Extract the (x, y) coordinate from the center of the cell holding the provided text.  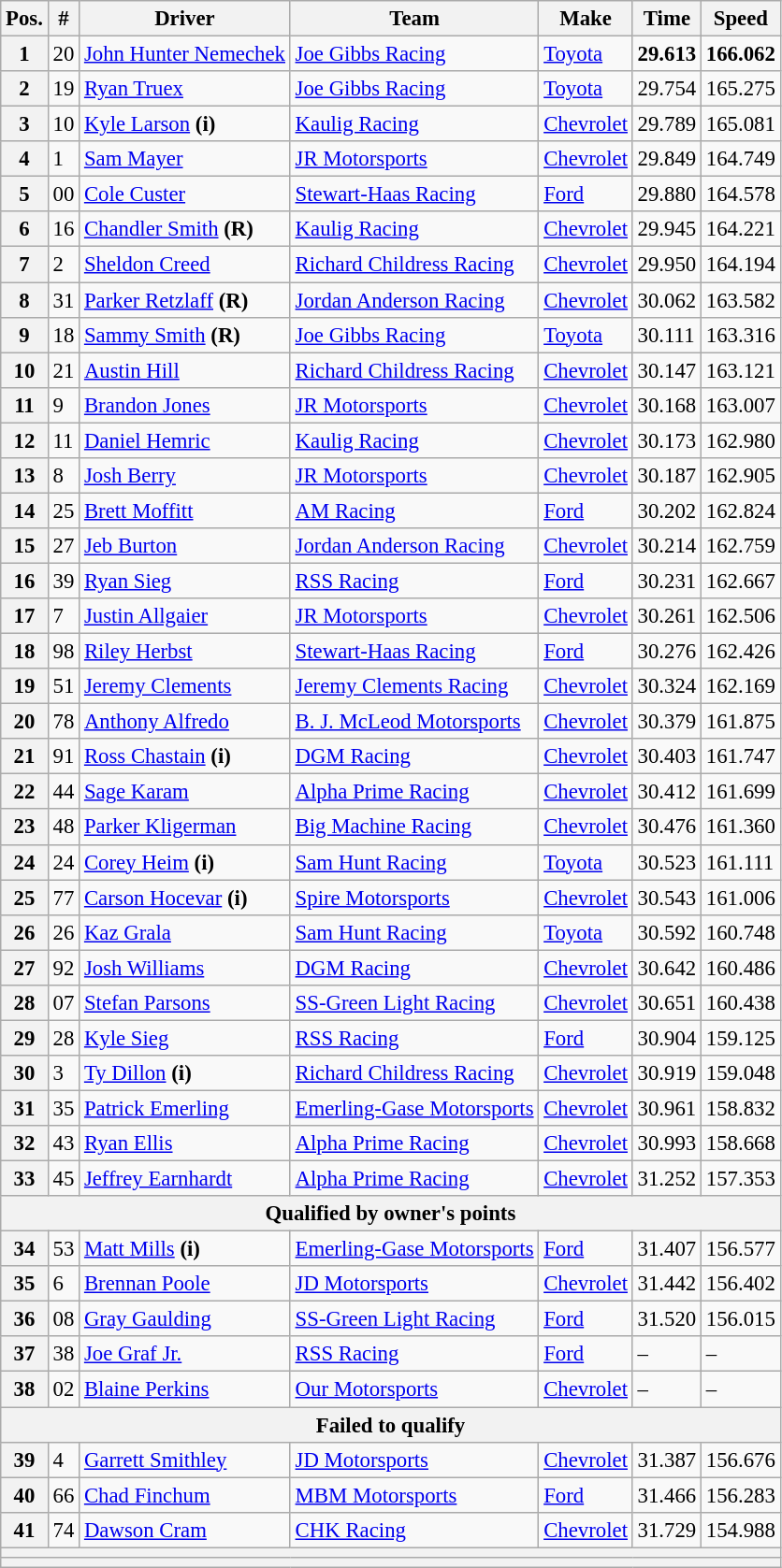
Josh Berry (185, 476)
156.283 (741, 1495)
154.988 (741, 1530)
29.849 (666, 159)
AM Racing (414, 511)
02 (64, 1389)
30.173 (666, 440)
30.476 (666, 827)
Driver (185, 19)
Carson Hocevar (i) (185, 898)
Time (666, 19)
30.147 (666, 370)
31.466 (666, 1495)
Qualified by owner's points (391, 1214)
30.523 (666, 862)
29.789 (666, 124)
166.062 (741, 54)
48 (64, 827)
5 (24, 194)
30.592 (666, 932)
162.759 (741, 546)
91 (64, 756)
00 (64, 194)
Big Machine Racing (414, 827)
Kyle Sieg (185, 1038)
30.379 (666, 722)
165.081 (741, 124)
14 (24, 511)
78 (64, 722)
Cole Custer (185, 194)
164.578 (741, 194)
Sage Karam (185, 792)
Ryan Truex (185, 89)
# (64, 19)
160.748 (741, 932)
Pos. (24, 19)
163.316 (741, 335)
Jeremy Clements Racing (414, 686)
163.007 (741, 405)
31.407 (666, 1249)
Austin Hill (185, 370)
CHK Racing (414, 1530)
30.904 (666, 1038)
29.880 (666, 194)
77 (64, 898)
15 (24, 546)
Matt Mills (i) (185, 1249)
Jeffrey Earnhardt (185, 1179)
30.231 (666, 581)
165.275 (741, 89)
Brett Moffitt (185, 511)
162.169 (741, 686)
Justin Allgaier (185, 616)
Corey Heim (i) (185, 862)
161.875 (741, 722)
29.613 (666, 54)
08 (64, 1319)
164.221 (741, 229)
John Hunter Nemechek (185, 54)
29.754 (666, 89)
31.252 (666, 1179)
Brandon Jones (185, 405)
156.402 (741, 1284)
Riley Herbst (185, 652)
30.168 (666, 405)
30.276 (666, 652)
Ryan Ellis (185, 1144)
98 (64, 652)
Blaine Perkins (185, 1389)
66 (64, 1495)
43 (64, 1144)
156.676 (741, 1460)
30.993 (666, 1144)
B. J. McLeod Motorsports (414, 722)
92 (64, 968)
07 (64, 1003)
30.651 (666, 1003)
22 (24, 792)
53 (64, 1249)
161.699 (741, 792)
Daniel Hemric (185, 440)
161.006 (741, 898)
45 (64, 1179)
Anthony Alfredo (185, 722)
29.950 (666, 265)
37 (24, 1355)
Parker Kligerman (185, 827)
51 (64, 686)
162.824 (741, 511)
30.214 (666, 546)
31.387 (666, 1460)
Jeb Burton (185, 546)
Brennan Poole (185, 1284)
36 (24, 1319)
41 (24, 1530)
74 (64, 1530)
17 (24, 616)
30.111 (666, 335)
162.667 (741, 581)
159.125 (741, 1038)
164.749 (741, 159)
Stefan Parsons (185, 1003)
162.980 (741, 440)
164.194 (741, 265)
Jeremy Clements (185, 686)
156.015 (741, 1319)
12 (24, 440)
161.747 (741, 756)
158.668 (741, 1144)
32 (24, 1144)
Dawson Cram (185, 1530)
162.506 (741, 616)
Sam Mayer (185, 159)
Kyle Larson (i) (185, 124)
30.261 (666, 616)
162.905 (741, 476)
Joe Graf Jr. (185, 1355)
Ryan Sieg (185, 581)
23 (24, 827)
Spire Motorsports (414, 898)
156.577 (741, 1249)
30.403 (666, 756)
Chad Finchum (185, 1495)
Team (414, 19)
Josh Williams (185, 968)
Gray Gaulding (185, 1319)
Sammy Smith (R) (185, 335)
Parker Retzlaff (R) (185, 300)
Speed (741, 19)
Make (586, 19)
Patrick Emerling (185, 1108)
30.062 (666, 300)
MBM Motorsports (414, 1495)
161.360 (741, 827)
34 (24, 1249)
161.111 (741, 862)
31.442 (666, 1284)
158.832 (741, 1108)
Garrett Smithley (185, 1460)
31.520 (666, 1319)
Ross Chastain (i) (185, 756)
30 (24, 1073)
29 (24, 1038)
33 (24, 1179)
30.202 (666, 511)
Failed to qualify (391, 1425)
30.187 (666, 476)
Our Motorsports (414, 1389)
163.121 (741, 370)
30.919 (666, 1073)
159.048 (741, 1073)
40 (24, 1495)
13 (24, 476)
30.412 (666, 792)
Sheldon Creed (185, 265)
157.353 (741, 1179)
30.961 (666, 1108)
160.438 (741, 1003)
Ty Dillon (i) (185, 1073)
30.642 (666, 968)
30.324 (666, 686)
163.582 (741, 300)
31.729 (666, 1530)
160.486 (741, 968)
29.945 (666, 229)
Kaz Grala (185, 932)
44 (64, 792)
162.426 (741, 652)
30.543 (666, 898)
Chandler Smith (R) (185, 229)
